Determine the (X, Y) coordinate at the center of the cell enclosing the given text.  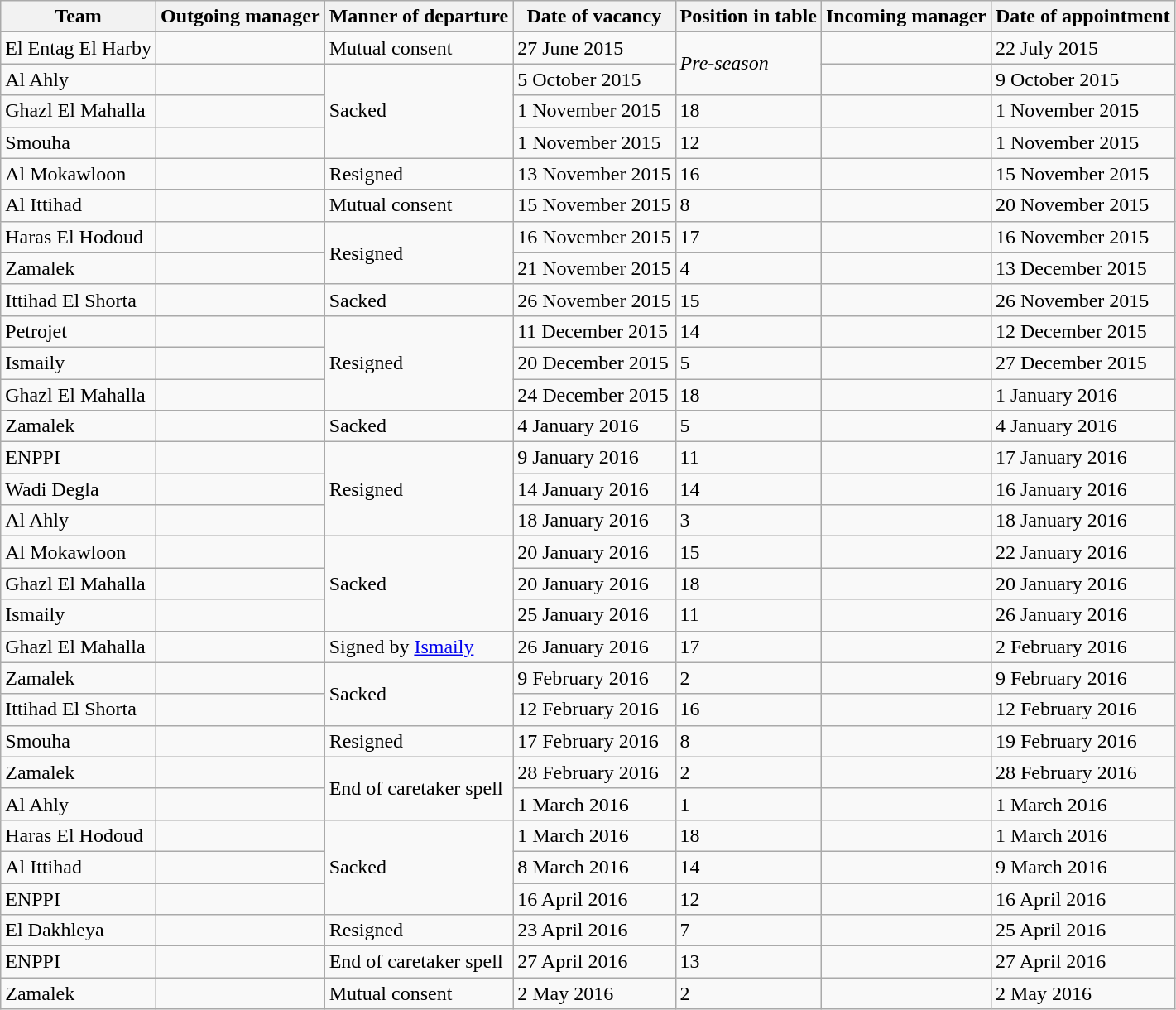
17 February 2016 (594, 741)
Incoming manager (905, 17)
Petrojet (79, 331)
13 (748, 962)
1 (748, 804)
Team (79, 17)
9 October 2015 (1082, 79)
20 November 2015 (1082, 205)
5 October 2015 (594, 79)
Position in table (748, 17)
Manner of departure (419, 17)
9 January 2016 (594, 458)
Date of appointment (1082, 17)
23 April 2016 (594, 931)
Outgoing manager (240, 17)
Signed by Ismaily (419, 647)
25 April 2016 (1082, 931)
12 December 2015 (1082, 331)
24 December 2015 (594, 395)
9 March 2016 (1082, 867)
14 January 2016 (594, 489)
16 January 2016 (1082, 489)
11 December 2015 (594, 331)
4 (748, 268)
Date of vacancy (594, 17)
2 February 2016 (1082, 647)
27 December 2015 (1082, 363)
21 November 2015 (594, 268)
22 July 2015 (1082, 48)
7 (748, 931)
13 November 2015 (594, 174)
20 December 2015 (594, 363)
El Entag El Harby (79, 48)
1 January 2016 (1082, 395)
8 March 2016 (594, 867)
22 January 2016 (1082, 552)
25 January 2016 (594, 615)
3 (748, 521)
17 January 2016 (1082, 458)
13 December 2015 (1082, 268)
Pre-season (748, 64)
El Dakhleya (79, 931)
19 February 2016 (1082, 741)
Wadi Degla (79, 489)
27 June 2015 (594, 48)
